Detect which cell encompasses the target text, then output its [X, Y] center coordinate. 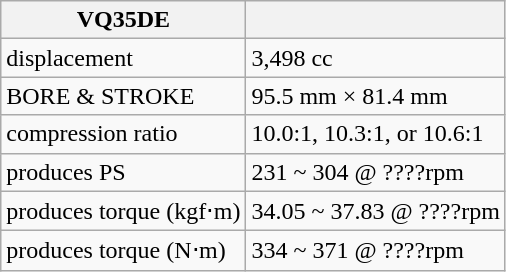
231 ~ 304 @ ????rpm [376, 172]
95.5 mm × 81.4 mm [376, 96]
produces torque (kgf⋅m) [124, 211]
produces PS [124, 172]
334 ~ 371 @ ????rpm [376, 251]
displacement [124, 58]
10.0:1, 10.3:1, or 10.6:1 [376, 134]
34.05 ~ 37.83 @ ????rpm [376, 211]
BORE & STROKE [124, 96]
VQ35DE [124, 20]
compression ratio [124, 134]
3,498 cc [376, 58]
produces torque (N⋅m) [124, 251]
